Identify which cell holds the provided text, then report its [X, Y] central coordinate. 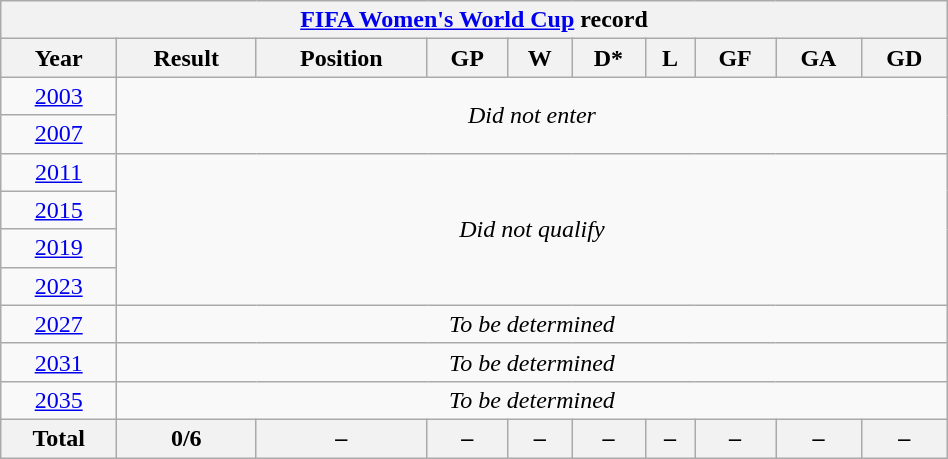
GD [904, 58]
0/6 [186, 438]
Did not enter [532, 115]
2011 [59, 172]
GA [819, 58]
GF [736, 58]
2031 [59, 362]
2019 [59, 248]
W [540, 58]
2007 [59, 134]
Total [59, 438]
Result [186, 58]
2023 [59, 286]
L [670, 58]
2035 [59, 400]
2015 [59, 210]
GP [468, 58]
Position [342, 58]
Year [59, 58]
FIFA Women's World Cup record [474, 20]
2027 [59, 324]
D* [609, 58]
Did not qualify [532, 229]
2003 [59, 96]
